Provide the (X, Y) coordinate of the cell's center where the given text is located.  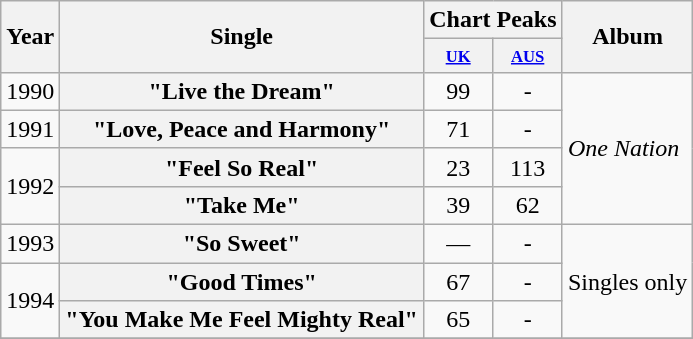
Single (242, 37)
AUS (528, 56)
99 (458, 91)
"Take Me" (242, 205)
"You Make Me Feel Mighty Real" (242, 320)
"Feel So Real" (242, 167)
71 (458, 129)
"So Sweet" (242, 244)
"Live the Dream" (242, 91)
1994 (30, 301)
1992 (30, 186)
Chart Peaks (492, 20)
Year (30, 37)
1993 (30, 244)
39 (458, 205)
Album (627, 37)
1991 (30, 129)
65 (458, 320)
62 (528, 205)
113 (528, 167)
1990 (30, 91)
"Love, Peace and Harmony" (242, 129)
One Nation (627, 148)
67 (458, 282)
"Good Times" (242, 282)
— (458, 244)
UK (458, 56)
23 (458, 167)
Singles only (627, 282)
